From the cell containing the given text, extract its center point as (X, Y) coordinate. 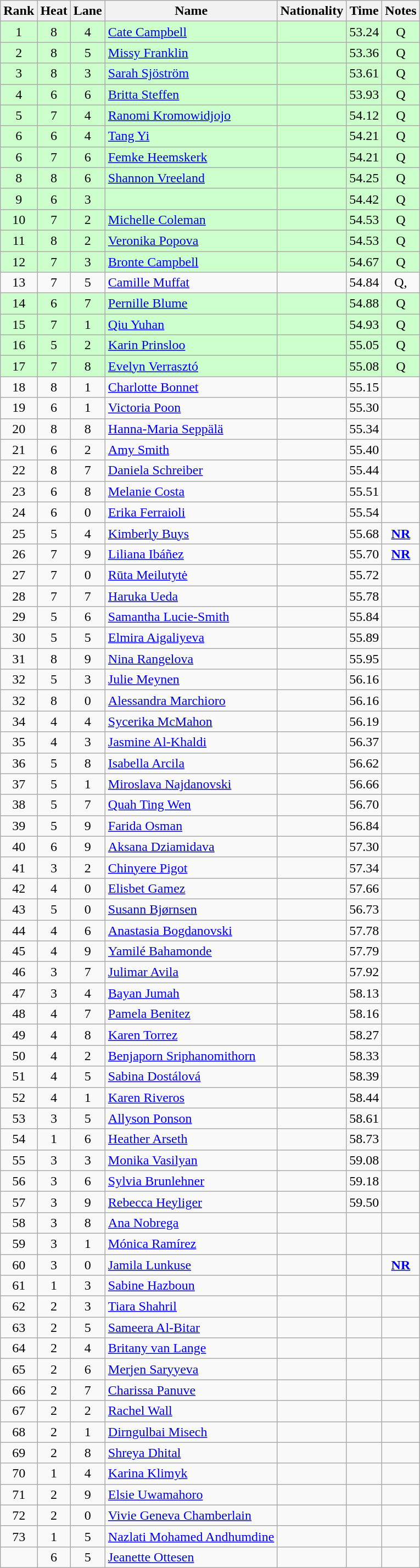
17 (19, 366)
36 (19, 763)
Yamilé Bahamonde (191, 951)
18 (19, 387)
Jamila Lunkuse (191, 1264)
Melanie Costa (191, 491)
Erika Ferraioli (191, 512)
20 (19, 429)
55.95 (365, 659)
55 (19, 1160)
56 (19, 1181)
65 (19, 1369)
59 (19, 1244)
Sabina Dostálová (191, 1077)
55.84 (365, 617)
25 (19, 533)
Dirngulbai Misech (191, 1432)
21 (19, 450)
Shannon Vreeland (191, 178)
Rebecca Heyliger (191, 1202)
Benjaporn Sriphanomithorn (191, 1056)
Britany van Lange (191, 1348)
53.36 (365, 53)
59.08 (365, 1160)
Merjen Saryyeva (191, 1369)
48 (19, 1014)
26 (19, 554)
56.19 (365, 721)
Monika Vasilyan (191, 1160)
Amy Smith (191, 450)
56.84 (365, 826)
53.24 (365, 32)
Nationality (312, 11)
Michelle Coleman (191, 220)
37 (19, 784)
Rank (19, 11)
59.50 (365, 1202)
19 (19, 408)
Veronika Popova (191, 240)
Mónica Ramírez (191, 1244)
Jasmine Al-Khaldi (191, 742)
46 (19, 972)
Vivie Geneva Chamberlain (191, 1515)
68 (19, 1432)
53.93 (365, 94)
Victoria Poon (191, 408)
Quah Ting Wen (191, 805)
Rūta Meilutytė (191, 575)
Camille Muffat (191, 283)
35 (19, 742)
72 (19, 1515)
57 (19, 1202)
58.61 (365, 1118)
Nina Rangelova (191, 659)
66 (19, 1390)
Heat (54, 11)
55.78 (365, 596)
Sabine Hazboun (191, 1286)
Haruka Ueda (191, 596)
Julimar Avila (191, 972)
57.78 (365, 931)
54.42 (365, 199)
Heather Arseth (191, 1139)
27 (19, 575)
Sylvia Brunlehner (191, 1181)
55.68 (365, 533)
Karina Klimyk (191, 1474)
22 (19, 471)
Sarah Sjöström (191, 74)
57.79 (365, 951)
Nazlati Mohamed Andhumdine (191, 1536)
23 (19, 491)
Qiu Yuhan (191, 324)
Pamela Benitez (191, 1014)
Q, (401, 283)
Daniela Schreiber (191, 471)
12 (19, 262)
51 (19, 1077)
58 (19, 1223)
56.70 (365, 805)
54.12 (365, 115)
44 (19, 931)
49 (19, 1035)
Jeanette Ottesen (191, 1557)
41 (19, 867)
55.51 (365, 491)
Kimberly Buys (191, 533)
55.30 (365, 408)
Sycerika McMahon (191, 721)
Tang Yi (191, 136)
Elsie Uwamahoro (191, 1494)
40 (19, 847)
55.40 (365, 450)
54 (19, 1139)
Chinyere Pigot (191, 867)
10 (19, 220)
Farida Osman (191, 826)
Elisbet Gamez (191, 888)
Ranomi Kromowidjojo (191, 115)
11 (19, 240)
Evelyn Verrasztó (191, 366)
Hanna-Maria Seppälä (191, 429)
15 (19, 324)
45 (19, 951)
Tiara Shahril (191, 1307)
54.88 (365, 304)
57.30 (365, 847)
67 (19, 1411)
57.66 (365, 888)
Lane (88, 11)
56.66 (365, 784)
Anastasia Bogdanovski (191, 931)
55.72 (365, 575)
Aksana Dziamidava (191, 847)
Time (365, 11)
60 (19, 1264)
Britta Steffen (191, 94)
Karen Torrez (191, 1035)
62 (19, 1307)
55.54 (365, 512)
Alessandra Marchioro (191, 701)
Karin Prinsloo (191, 345)
Samantha Lucie-Smith (191, 617)
57.92 (365, 972)
Name (191, 11)
55.70 (365, 554)
50 (19, 1056)
Pernille Blume (191, 304)
34 (19, 721)
42 (19, 888)
24 (19, 512)
54.67 (365, 262)
30 (19, 638)
58.16 (365, 1014)
55.89 (365, 638)
Julie Meynen (191, 680)
64 (19, 1348)
Bayan Jumah (191, 993)
Rachel Wall (191, 1411)
Sameera Al-Bitar (191, 1328)
14 (19, 304)
54.84 (365, 283)
16 (19, 345)
58.33 (365, 1056)
13 (19, 283)
58.27 (365, 1035)
47 (19, 993)
58.73 (365, 1139)
54.93 (365, 324)
Notes (401, 11)
55.08 (365, 366)
69 (19, 1453)
55.34 (365, 429)
Elmira Aigaliyeva (191, 638)
43 (19, 909)
58.39 (365, 1077)
29 (19, 617)
58.44 (365, 1097)
Shreya Dhital (191, 1453)
70 (19, 1474)
Isabella Arcila (191, 763)
59.18 (365, 1181)
61 (19, 1286)
Bronte Campbell (191, 262)
Cate Campbell (191, 32)
52 (19, 1097)
31 (19, 659)
Susann Bjørnsen (191, 909)
58.13 (365, 993)
71 (19, 1494)
Karen Riveros (191, 1097)
53 (19, 1118)
73 (19, 1536)
55.05 (365, 345)
54.25 (365, 178)
56.73 (365, 909)
53.61 (365, 74)
38 (19, 805)
Charissa Panuve (191, 1390)
Charlotte Bonnet (191, 387)
Ana Nobrega (191, 1223)
39 (19, 826)
28 (19, 596)
56.62 (365, 763)
Liliana Ibáñez (191, 554)
Allyson Ponson (191, 1118)
57.34 (365, 867)
Miroslava Najdanovski (191, 784)
Missy Franklin (191, 53)
55.15 (365, 387)
Femke Heemskerk (191, 157)
55.44 (365, 471)
56.37 (365, 742)
63 (19, 1328)
